Locate the cell with the specified text and output its [X, Y] center coordinate. 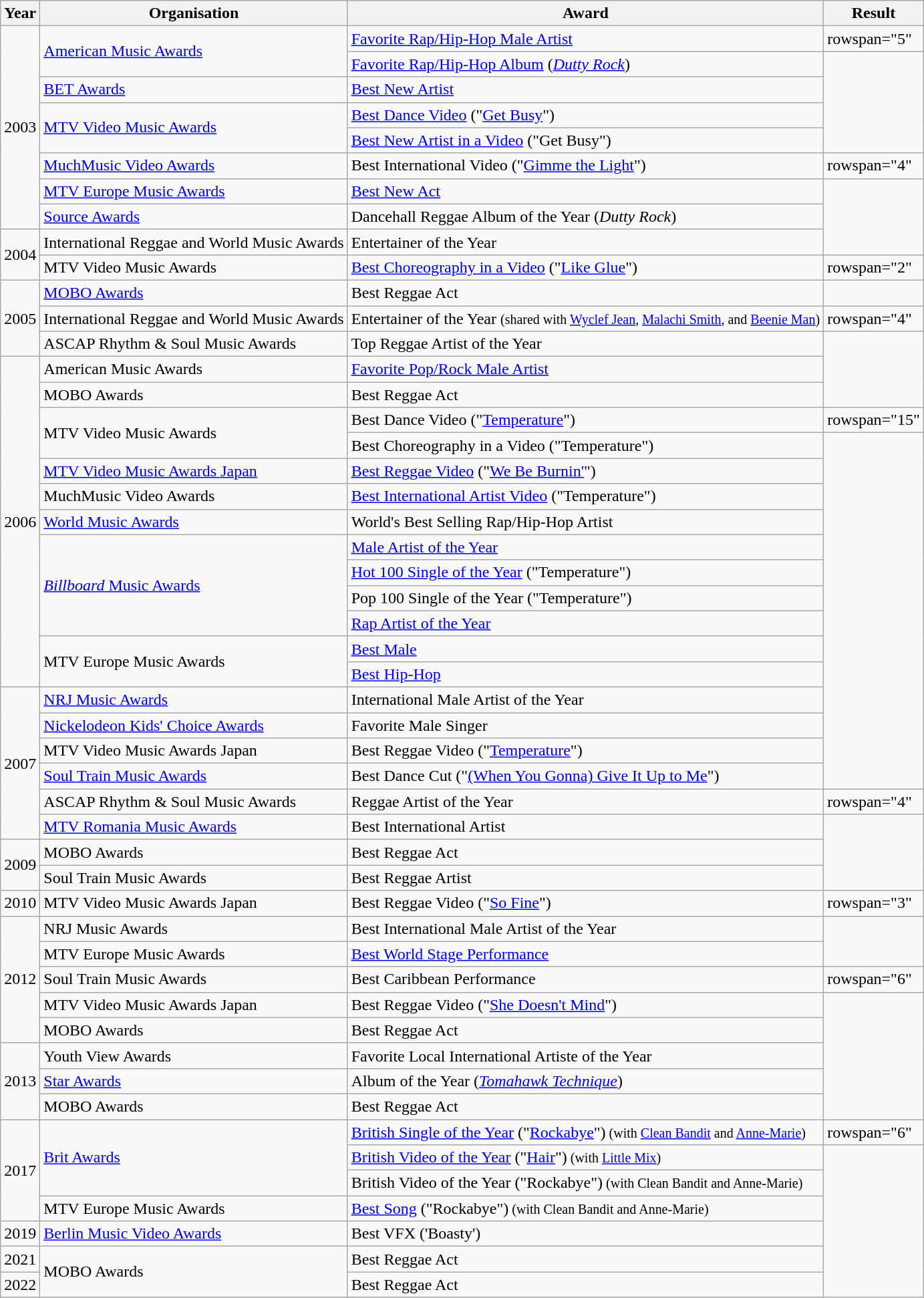
Best Dance Cut ("(When You Gonna) Give It Up to Me") [585, 776]
Best World Stage Performance [585, 954]
rowspan="5" [874, 39]
British Video of the Year ("Hair") (with Little Mix) [585, 1158]
Best Reggae Video ("We Be Burnin'") [585, 471]
Best International Male Artist of the Year [585, 929]
Year [20, 13]
Best Choreography in a Video ("Like Glue") [585, 267]
Favorite Male Singer [585, 725]
World Music Awards [194, 522]
Best Song ("Rockabye") (with Clean Bandit and Anne-Marie) [585, 1208]
Entertainer of the Year [585, 242]
British Video of the Year ("Rockabye") (with Clean Bandit and Anne-Marie) [585, 1183]
rowspan="3" [874, 903]
2006 [20, 522]
2021 [20, 1259]
Best VFX ('Boasty') [585, 1234]
Hot 100 Single of the Year ("Temperature") [585, 573]
Best New Act [585, 191]
Best International Artist Video ("Temperature") [585, 496]
Organisation [194, 13]
Best Caribbean Performance [585, 979]
World's Best Selling Rap/Hip-Hop Artist [585, 522]
2022 [20, 1285]
Best New Artist in a Video ("Get Busy") [585, 140]
Entertainer of the Year (shared with Wyclef Jean, Malachi Smith, and Beenie Man) [585, 319]
2012 [20, 979]
Rap Artist of the Year [585, 623]
Nickelodeon Kids' Choice Awards [194, 725]
Best Male [585, 649]
Best Dance Video ("Temperature") [585, 420]
Male Artist of the Year [585, 547]
Brit Awards [194, 1158]
Award [585, 13]
2009 [20, 865]
Top Reggae Artist of the Year [585, 344]
Result [874, 13]
rowspan="2" [874, 267]
Favorite Local International Artiste of the Year [585, 1056]
Best Hip-Hop [585, 674]
Youth View Awards [194, 1056]
Album of the Year (Tomahawk Technique) [585, 1081]
Best Reggae Artist [585, 878]
2017 [20, 1170]
Source Awards [194, 216]
rowspan="15" [874, 420]
Best Reggae Video ("She Doesn't Mind") [585, 1005]
2005 [20, 318]
Star Awards [194, 1081]
Dancehall Reggae Album of the Year (Dutty Rock) [585, 216]
2013 [20, 1081]
Favorite Pop/Rock Male Artist [585, 369]
2010 [20, 903]
2007 [20, 763]
2003 [20, 128]
Best Dance Video ("Get Busy") [585, 115]
Best Reggae Video ("Temperature") [585, 751]
Favorite Rap/Hip-Hop Male Artist [585, 39]
Best International Video ("Gimme the Light") [585, 166]
British Single of the Year ("Rockabye") (with Clean Bandit and Anne-Marie) [585, 1132]
Best Choreography in a Video ("Temperature") [585, 446]
Best New Artist [585, 90]
2019 [20, 1234]
Pop 100 Single of the Year ("Temperature") [585, 598]
Reggae Artist of the Year [585, 802]
BET Awards [194, 90]
MTV Romania Music Awards [194, 827]
2004 [20, 255]
Billboard Music Awards [194, 585]
International Male Artist of the Year [585, 699]
Best Reggae Video ("So Fine") [585, 903]
Best International Artist [585, 827]
Berlin Music Video Awards [194, 1234]
Favorite Rap/Hip-Hop Album (Dutty Rock) [585, 64]
